Capture the cell that displays the provided text and extract its (x, y) central coordinate. 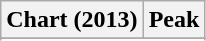
Peak (174, 20)
Chart (2013) (72, 20)
